Find where the given text appears and provide that cell's center as [x, y] coordinate. 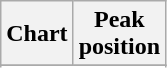
Chart [37, 34]
Peakposition [119, 34]
